Locate the cell with the specified text and output its (X, Y) center coordinate. 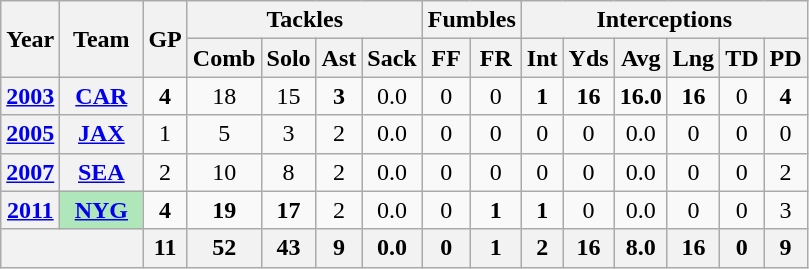
Year (30, 39)
Ast (339, 58)
2003 (30, 96)
10 (224, 172)
Fumbles (472, 20)
NYG (102, 210)
8.0 (640, 248)
FR (496, 58)
Int (542, 58)
GP (165, 39)
TD (742, 58)
Comb (224, 58)
11 (165, 248)
2011 (30, 210)
Avg (640, 58)
Team (102, 39)
JAX (102, 134)
Sack (392, 58)
Yds (588, 58)
16.0 (640, 96)
17 (288, 210)
PD (786, 58)
8 (288, 172)
19 (224, 210)
2007 (30, 172)
5 (224, 134)
Solo (288, 58)
Interceptions (664, 20)
2005 (30, 134)
CAR (102, 96)
SEA (102, 172)
Lng (693, 58)
43 (288, 248)
18 (224, 96)
Tackles (304, 20)
15 (288, 96)
52 (224, 248)
FF (446, 58)
